Provide the (X, Y) coordinate of the cell's center where the given text is located.  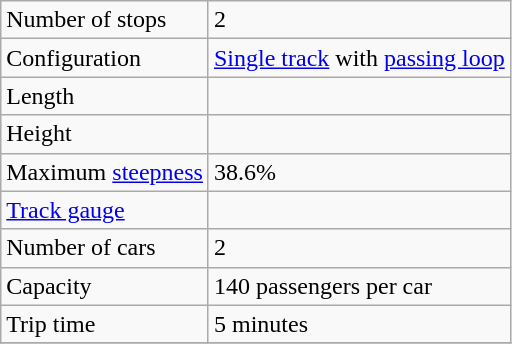
Number of stops (105, 20)
Height (105, 134)
140 passengers per car (359, 286)
Capacity (105, 286)
38.6% (359, 172)
Single track with passing loop (359, 58)
5 minutes (359, 324)
Number of cars (105, 248)
Track gauge (105, 210)
Trip time (105, 324)
Maximum steepness (105, 172)
Length (105, 96)
Configuration (105, 58)
